Locate the cell with the specified text and output its (x, y) center coordinate. 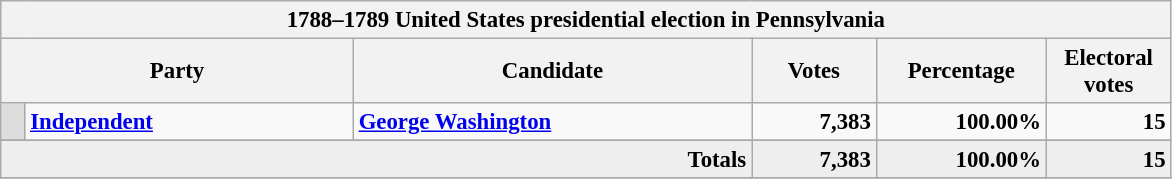
Independent (189, 122)
Party (178, 72)
1788–1789 United States presidential election in Pennsylvania (586, 20)
Totals (376, 160)
George Washington (552, 122)
Electoral votes (1108, 72)
Candidate (552, 72)
Percentage (961, 72)
Votes (814, 72)
